Scan for the cell matching the given text and deliver its (x, y) coordinate at center. 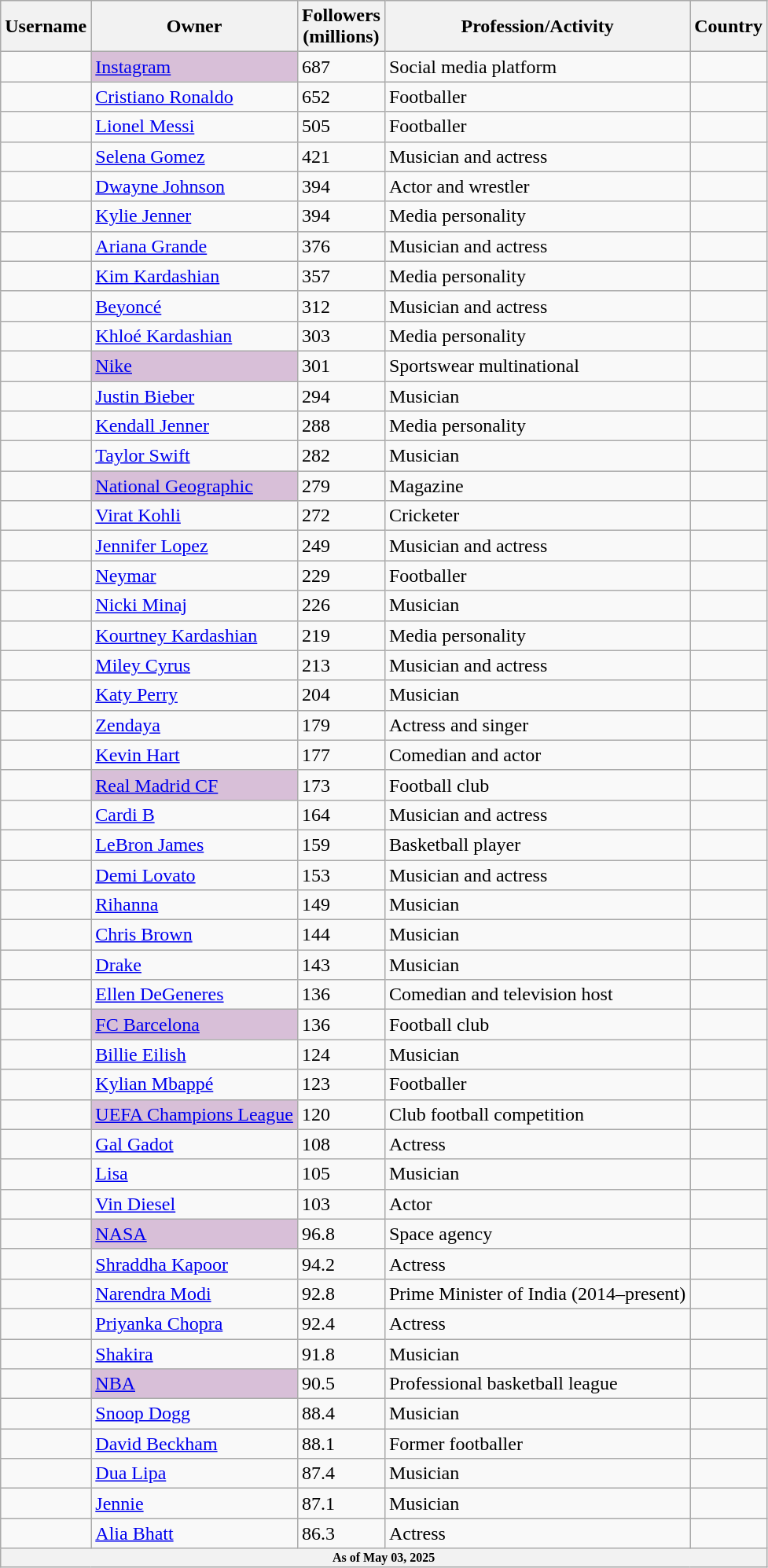
505 (341, 127)
Lionel Messi (195, 127)
213 (341, 665)
421 (341, 156)
NASA (195, 1234)
Dwayne Johnson (195, 186)
Kendall Jenner (195, 426)
Kylian Mbappé (195, 1084)
Comedian and television host (537, 995)
652 (341, 97)
Katy Perry (195, 695)
Chris Brown (195, 935)
Sportswear multinational (537, 366)
Billie Eilish (195, 1055)
120 (341, 1114)
279 (341, 486)
153 (341, 875)
357 (341, 276)
92.4 (341, 1323)
Cristiano Ronaldo (195, 97)
Narendra Modi (195, 1294)
LeBron James (195, 845)
Justin Bieber (195, 396)
Kevin Hart (195, 755)
Cardi B (195, 815)
Kourtney Kardashian (195, 635)
FC Barcelona (195, 1025)
108 (341, 1144)
Beyoncé (195, 306)
Shakira (195, 1353)
282 (341, 456)
Rihanna (195, 905)
Owner (195, 27)
Snoop Dogg (195, 1414)
Neymar (195, 576)
Space agency (537, 1234)
Gal Gadot (195, 1144)
164 (341, 815)
Former footballer (537, 1444)
Khloé Kardashian (195, 336)
Priyanka Chopra (195, 1323)
177 (341, 755)
UEFA Champions League (195, 1114)
88.4 (341, 1414)
National Geographic (195, 486)
Actor and wrestler (537, 186)
288 (341, 426)
Prime Minister of India (2014–present) (537, 1294)
Club football competition (537, 1114)
94.2 (341, 1264)
Kim Kardashian (195, 276)
Dua Lipa (195, 1474)
Instagram (195, 67)
As of May 03, 2025 (384, 1558)
149 (341, 905)
Cricketer (537, 516)
Actress and singer (537, 725)
Profession/Activity (537, 27)
87.1 (341, 1504)
226 (341, 605)
143 (341, 965)
96.8 (341, 1234)
Nike (195, 366)
179 (341, 725)
Drake (195, 965)
272 (341, 516)
91.8 (341, 1353)
90.5 (341, 1384)
Jennie (195, 1504)
687 (341, 67)
Ariana Grande (195, 246)
Jennifer Lopez (195, 546)
Kylie Jenner (195, 216)
Shraddha Kapoor (195, 1264)
Professional basketball league (537, 1384)
105 (341, 1174)
92.8 (341, 1294)
376 (341, 246)
Followers(millions) (341, 27)
Selena Gomez (195, 156)
David Beckham (195, 1444)
Basketball player (537, 845)
87.4 (341, 1474)
Vin Diesel (195, 1204)
303 (341, 336)
312 (341, 306)
204 (341, 695)
86.3 (341, 1533)
Country (729, 27)
123 (341, 1084)
Real Madrid CF (195, 785)
173 (341, 785)
219 (341, 635)
Zendaya (195, 725)
103 (341, 1204)
Nicki Minaj (195, 605)
Magazine (537, 486)
124 (341, 1055)
NBA (195, 1384)
Actor (537, 1204)
Lisa (195, 1174)
294 (341, 396)
249 (341, 546)
Taylor Swift (195, 456)
159 (341, 845)
301 (341, 366)
88.1 (341, 1444)
Miley Cyrus (195, 665)
Alia Bhatt (195, 1533)
229 (341, 576)
144 (341, 935)
Comedian and actor (537, 755)
Virat Kohli (195, 516)
Demi Lovato (195, 875)
Username (46, 27)
Social media platform (537, 67)
Ellen DeGeneres (195, 995)
